Identify which cell holds the provided text, then report its [X, Y] central coordinate. 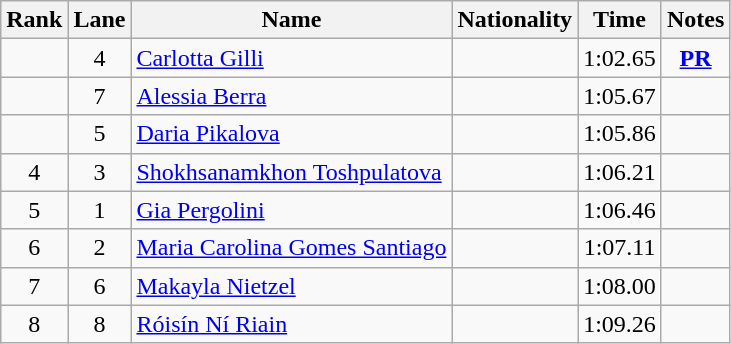
Lane [100, 20]
1 [100, 210]
1:09.26 [620, 324]
Makayla Nietzel [292, 286]
Alessia Berra [292, 96]
Notes [695, 20]
1:02.65 [620, 58]
PR [695, 58]
Nationality [515, 20]
1:05.86 [620, 134]
Maria Carolina Gomes Santiago [292, 248]
1:06.46 [620, 210]
Róisín Ní Riain [292, 324]
2 [100, 248]
Shokhsanamkhon Toshpulatova [292, 172]
Time [620, 20]
Gia Pergolini [292, 210]
Daria Pikalova [292, 134]
Name [292, 20]
1:08.00 [620, 286]
Carlotta Gilli [292, 58]
1:07.11 [620, 248]
Rank [34, 20]
1:05.67 [620, 96]
1:06.21 [620, 172]
3 [100, 172]
